Scan for the cell matching the given text and deliver its (x, y) coordinate at center. 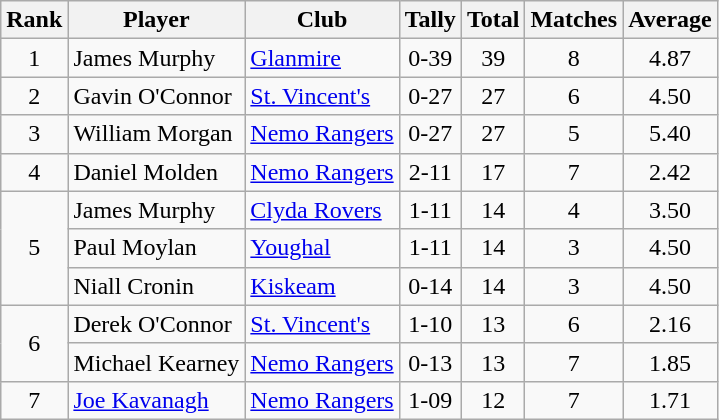
17 (493, 172)
Clyda Rovers (322, 210)
0-14 (430, 286)
Matches (574, 20)
Kiskeam (322, 286)
39 (493, 58)
Club (322, 20)
Tally (430, 20)
2-11 (430, 172)
Average (670, 20)
1-09 (430, 400)
William Morgan (156, 134)
1 (34, 58)
1-10 (430, 324)
0-13 (430, 362)
Player (156, 20)
2.42 (670, 172)
Youghal (322, 248)
Gavin O'Connor (156, 96)
Rank (34, 20)
Derek O'Connor (156, 324)
Paul Moylan (156, 248)
2.16 (670, 324)
4.87 (670, 58)
1.71 (670, 400)
3.50 (670, 210)
5.40 (670, 134)
Michael Kearney (156, 362)
12 (493, 400)
0-39 (430, 58)
Total (493, 20)
2 (34, 96)
Niall Cronin (156, 286)
Daniel Molden (156, 172)
Joe Kavanagh (156, 400)
1.85 (670, 362)
8 (574, 58)
Glanmire (322, 58)
